Determine the (X, Y) coordinate at the center of the cell enclosing the given text.  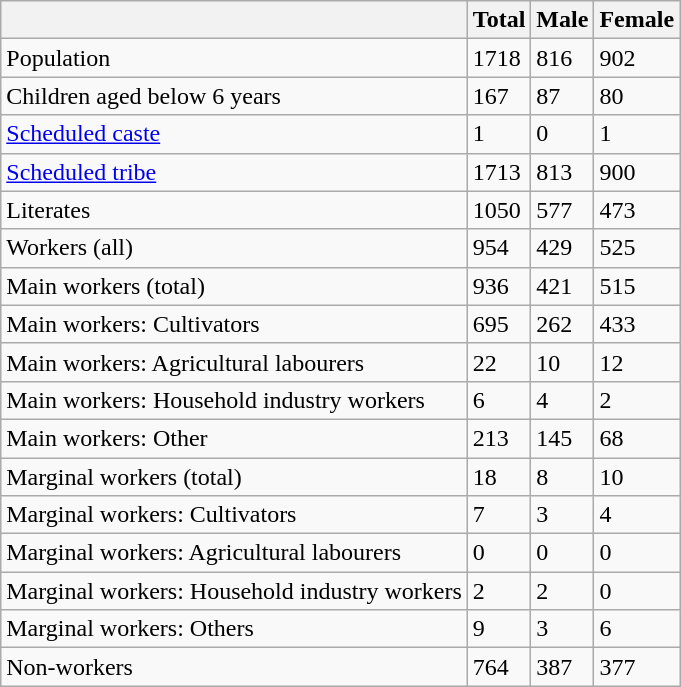
8 (562, 477)
9 (499, 629)
Main workers: Other (234, 438)
Marginal workers: Agricultural labourers (234, 553)
387 (562, 667)
Total (499, 20)
900 (637, 172)
Scheduled caste (234, 134)
954 (499, 248)
Population (234, 58)
22 (499, 362)
525 (637, 248)
Main workers (total) (234, 286)
421 (562, 286)
1713 (499, 172)
Marginal workers: Cultivators (234, 515)
695 (499, 324)
1718 (499, 58)
Main workers: Cultivators (234, 324)
262 (562, 324)
816 (562, 58)
Female (637, 20)
Main workers: Agricultural labourers (234, 362)
Literates (234, 210)
Children aged below 6 years (234, 96)
167 (499, 96)
7 (499, 515)
18 (499, 477)
936 (499, 286)
473 (637, 210)
87 (562, 96)
Scheduled tribe (234, 172)
429 (562, 248)
Marginal workers (total) (234, 477)
Main workers: Household industry workers (234, 400)
145 (562, 438)
377 (637, 667)
68 (637, 438)
515 (637, 286)
764 (499, 667)
Workers (all) (234, 248)
433 (637, 324)
813 (562, 172)
80 (637, 96)
Marginal workers: Others (234, 629)
577 (562, 210)
902 (637, 58)
Marginal workers: Household industry workers (234, 591)
Male (562, 20)
213 (499, 438)
12 (637, 362)
1050 (499, 210)
Non-workers (234, 667)
